From the cell containing the given text, extract its center point as [x, y] coordinate. 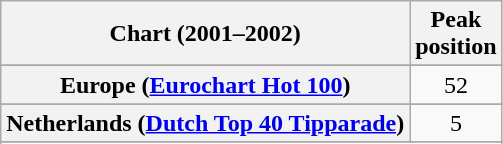
52 [456, 85]
Netherlands (Dutch Top 40 Tipparade) [206, 123]
5 [456, 123]
Peakposition [456, 34]
Europe (Eurochart Hot 100) [206, 85]
Chart (2001–2002) [206, 34]
